Identify which cell holds the provided text, then report its (x, y) central coordinate. 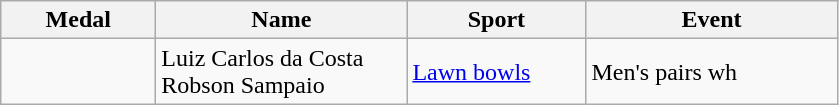
Sport (496, 20)
Medal (78, 20)
Luiz Carlos da Costa Robson Sampaio (282, 72)
Name (282, 20)
Lawn bowls (496, 72)
Event (712, 20)
Men's pairs wh (712, 72)
